Return the [x, y] coordinate for the center point of the cell that contains the specified text.  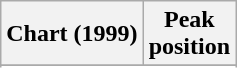
Peakposition [189, 34]
Chart (1999) [72, 34]
